For the text-containing cell, return its midpoint in (x, y) coordinate format. 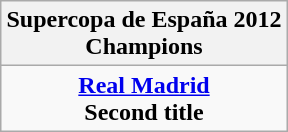
Supercopa de España 2012 Champions (144, 34)
Real Madrid Second title (144, 98)
